Capture the cell that displays the provided text and extract its (x, y) central coordinate. 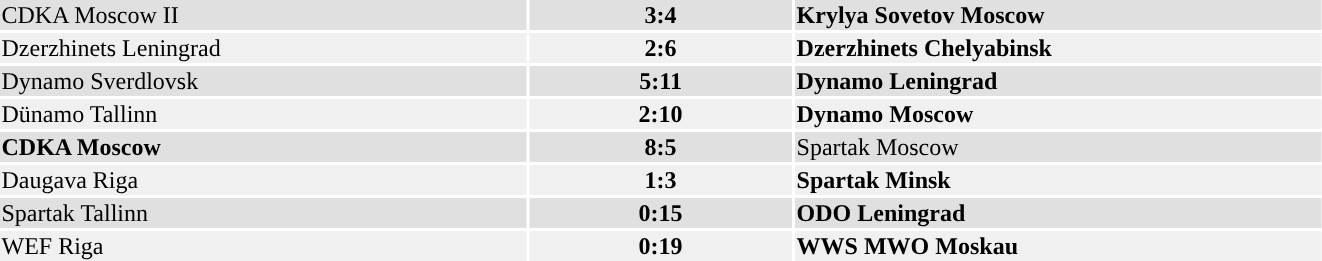
Spartak Minsk (1058, 180)
ODO Leningrad (1058, 213)
1:3 (660, 180)
0:15 (660, 213)
8:5 (660, 147)
Dynamo Sverdlovsk (263, 81)
Dzerzhinets Leningrad (263, 48)
WEF Riga (263, 246)
Spartak Moscow (1058, 147)
Dzerzhinets Chelyabinsk (1058, 48)
Krylya Sovetov Moscow (1058, 15)
5:11 (660, 81)
CDKA Moscow (263, 147)
Dynamo Moscow (1058, 114)
3:4 (660, 15)
0:19 (660, 246)
CDKA Moscow II (263, 15)
2:10 (660, 114)
Dünamo Tallinn (263, 114)
WWS MWO Moskau (1058, 246)
Dynamo Leningrad (1058, 81)
2:6 (660, 48)
Spartak Tallinn (263, 213)
Daugava Riga (263, 180)
